Return [X, Y] of the center of cell containing provided text 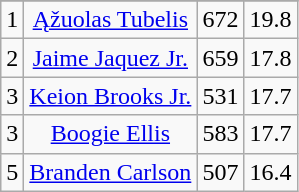
Keion Brooks Jr. [110, 96]
659 [220, 58]
507 [220, 172]
17.8 [270, 58]
531 [220, 96]
Jaime Jaquez Jr. [110, 58]
5 [12, 172]
672 [220, 20]
Ąžuolas Tubelis [110, 20]
Boogie Ellis [110, 134]
16.4 [270, 172]
Branden Carlson [110, 172]
1 [12, 20]
2 [12, 58]
583 [220, 134]
19.8 [270, 20]
